Detect which cell encompasses the target text, then output its (x, y) center coordinate. 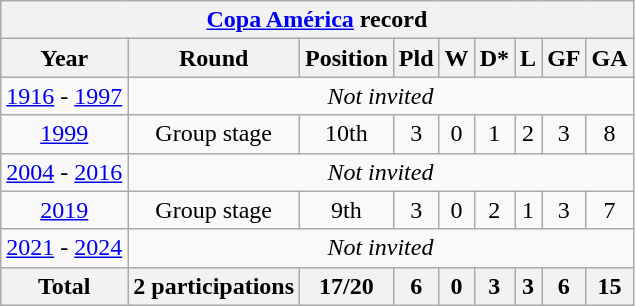
1999 (64, 134)
Copa América record (317, 20)
D* (494, 58)
Total (64, 286)
L (528, 58)
W (456, 58)
Pld (416, 58)
2021 - 2024 (64, 248)
9th (347, 210)
Position (347, 58)
2004 - 2016 (64, 172)
GF (564, 58)
7 (610, 210)
1916 - 1997 (64, 96)
10th (347, 134)
8 (610, 134)
Year (64, 58)
Round (214, 58)
2 participations (214, 286)
GA (610, 58)
17/20 (347, 286)
2019 (64, 210)
15 (610, 286)
